Return (X, Y) of the center of cell containing provided text 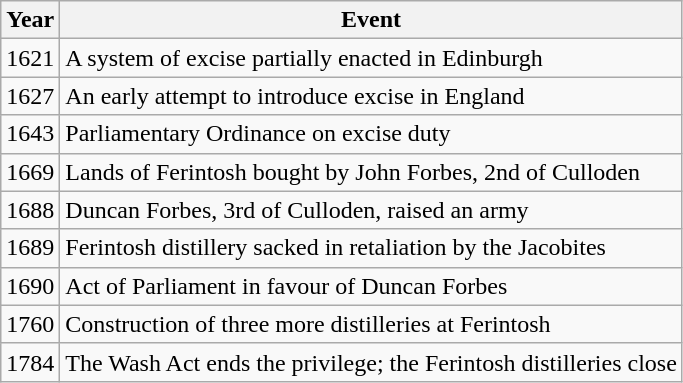
Year (30, 20)
Duncan Forbes, 3rd of Culloden, raised an army (372, 210)
1690 (30, 286)
A system of excise partially enacted in Edinburgh (372, 58)
The Wash Act ends the privilege; the Ferintosh distilleries close (372, 362)
1760 (30, 324)
An early attempt to introduce excise in England (372, 96)
1621 (30, 58)
Act of Parliament in favour of Duncan Forbes (372, 286)
1669 (30, 172)
1688 (30, 210)
Construction of three more distilleries at Ferintosh (372, 324)
Ferintosh distillery sacked in retaliation by the Jacobites (372, 248)
1627 (30, 96)
1643 (30, 134)
1689 (30, 248)
1784 (30, 362)
Event (372, 20)
Lands of Ferintosh bought by John Forbes, 2nd of Culloden (372, 172)
Parliamentary Ordinance on excise duty (372, 134)
